Return [X, Y] of the center of cell containing provided text 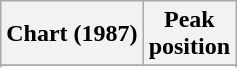
Chart (1987) [72, 34]
Peakposition [189, 34]
